For the text-containing cell, return its midpoint in [x, y] coordinate format. 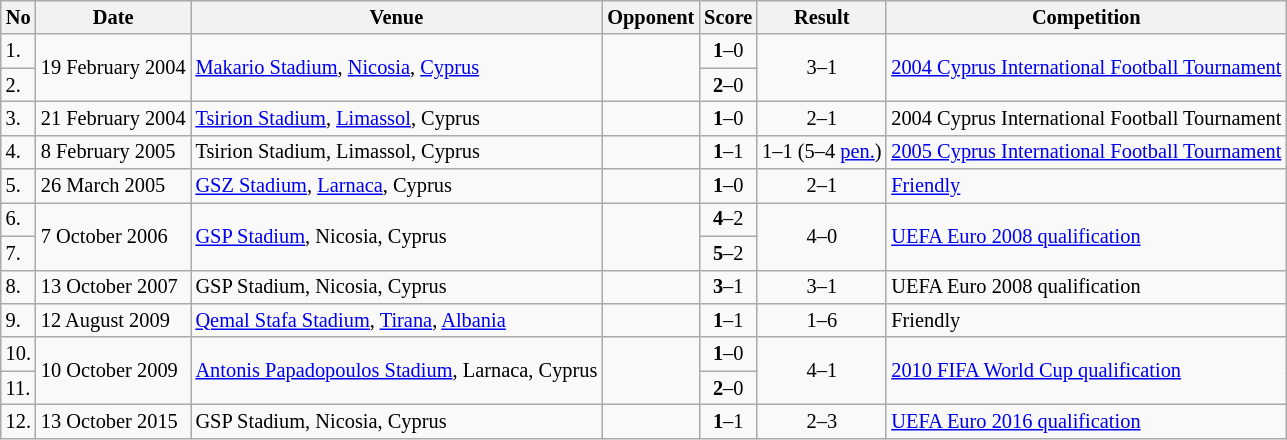
UEFA Euro 2016 qualification [1086, 421]
GSZ Stadium, Larnaca, Cyprus [397, 186]
7. [18, 253]
Makario Stadium, Nicosia, Cyprus [397, 68]
13 October 2015 [114, 421]
4–1 [822, 370]
Result [822, 17]
6. [18, 219]
12 August 2009 [114, 320]
1–6 [822, 320]
4. [18, 152]
Qemal Stafa Stadium, Tirana, Albania [397, 320]
12. [18, 421]
Antonis Papadopoulos Stadium, Larnaca, Cyprus [397, 370]
2. [18, 85]
Venue [397, 17]
8. [18, 287]
4–2 [728, 219]
Date [114, 17]
2–3 [822, 421]
Competition [1086, 17]
2005 Cyprus International Football Tournament [1086, 152]
7 October 2006 [114, 236]
21 February 2004 [114, 118]
Score [728, 17]
5. [18, 186]
2010 FIFA World Cup qualification [1086, 370]
13 October 2007 [114, 287]
9. [18, 320]
3. [18, 118]
5–2 [728, 253]
4–0 [822, 236]
1–1 (5–4 pen.) [822, 152]
10 October 2009 [114, 370]
19 February 2004 [114, 68]
8 February 2005 [114, 152]
No [18, 17]
26 March 2005 [114, 186]
Opponent [650, 17]
1. [18, 51]
11. [18, 388]
10. [18, 354]
